Detect which cell encompasses the target text, then output its (X, Y) center coordinate. 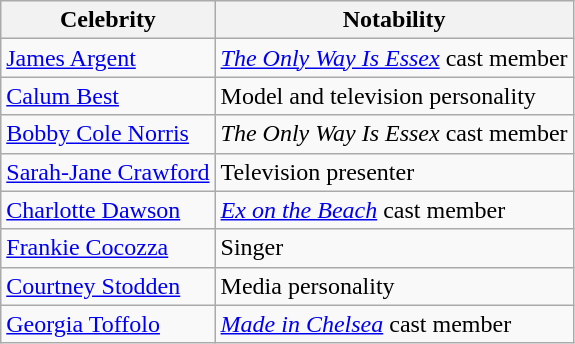
James Argent (108, 58)
Sarah-Jane Crawford (108, 172)
Charlotte Dawson (108, 210)
Made in Chelsea cast member (394, 324)
Frankie Cocozza (108, 248)
Calum Best (108, 96)
Celebrity (108, 20)
Bobby Cole Norris (108, 134)
Notability (394, 20)
Ex on the Beach cast member (394, 210)
Courtney Stodden (108, 286)
Model and television personality (394, 96)
Singer (394, 248)
Television presenter (394, 172)
Georgia Toffolo (108, 324)
Media personality (394, 286)
